Return [x, y] of the center of cell containing provided text 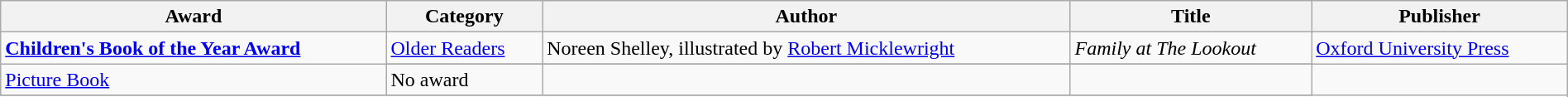
Author [806, 17]
Publisher [1440, 17]
Picture Book [194, 80]
Older Readers [465, 48]
No award [465, 80]
Award [194, 17]
Noreen Shelley, illustrated by Robert Micklewright [806, 48]
Family at The Lookout [1191, 48]
Category [465, 17]
Title [1191, 17]
Oxford University Press [1440, 48]
Children's Book of the Year Award [194, 48]
